Extract the [X, Y] coordinate from the center of the cell holding the provided text.  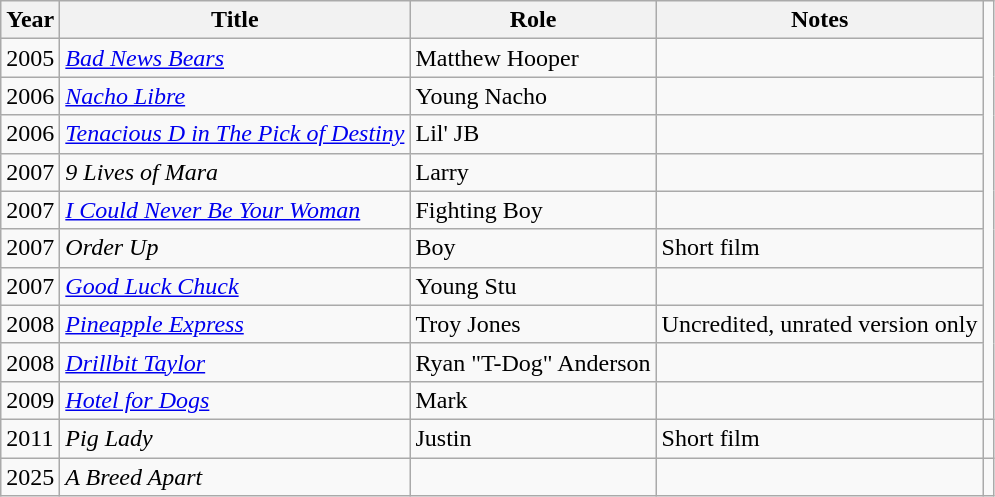
2011 [30, 438]
Order Up [235, 248]
2025 [30, 477]
9 Lives of Mara [235, 172]
A Breed Apart [235, 477]
Lil' JB [533, 134]
I Could Never Be Your Woman [235, 210]
Bad News Bears [235, 58]
2009 [30, 400]
Good Luck Chuck [235, 286]
Larry [533, 172]
Troy Jones [533, 324]
Nacho Libre [235, 96]
Tenacious D in The Pick of Destiny [235, 134]
Year [30, 20]
2005 [30, 58]
Title [235, 20]
Notes [820, 20]
Fighting Boy [533, 210]
Hotel for Dogs [235, 400]
Pig Lady [235, 438]
Matthew Hooper [533, 58]
Role [533, 20]
Uncredited, unrated version only [820, 324]
Young Nacho [533, 96]
Young Stu [533, 286]
Ryan "T-Dog" Anderson [533, 362]
Boy [533, 248]
Justin [533, 438]
Pineapple Express [235, 324]
Drillbit Taylor [235, 362]
Mark [533, 400]
